Capture the cell that displays the provided text and extract its (x, y) central coordinate. 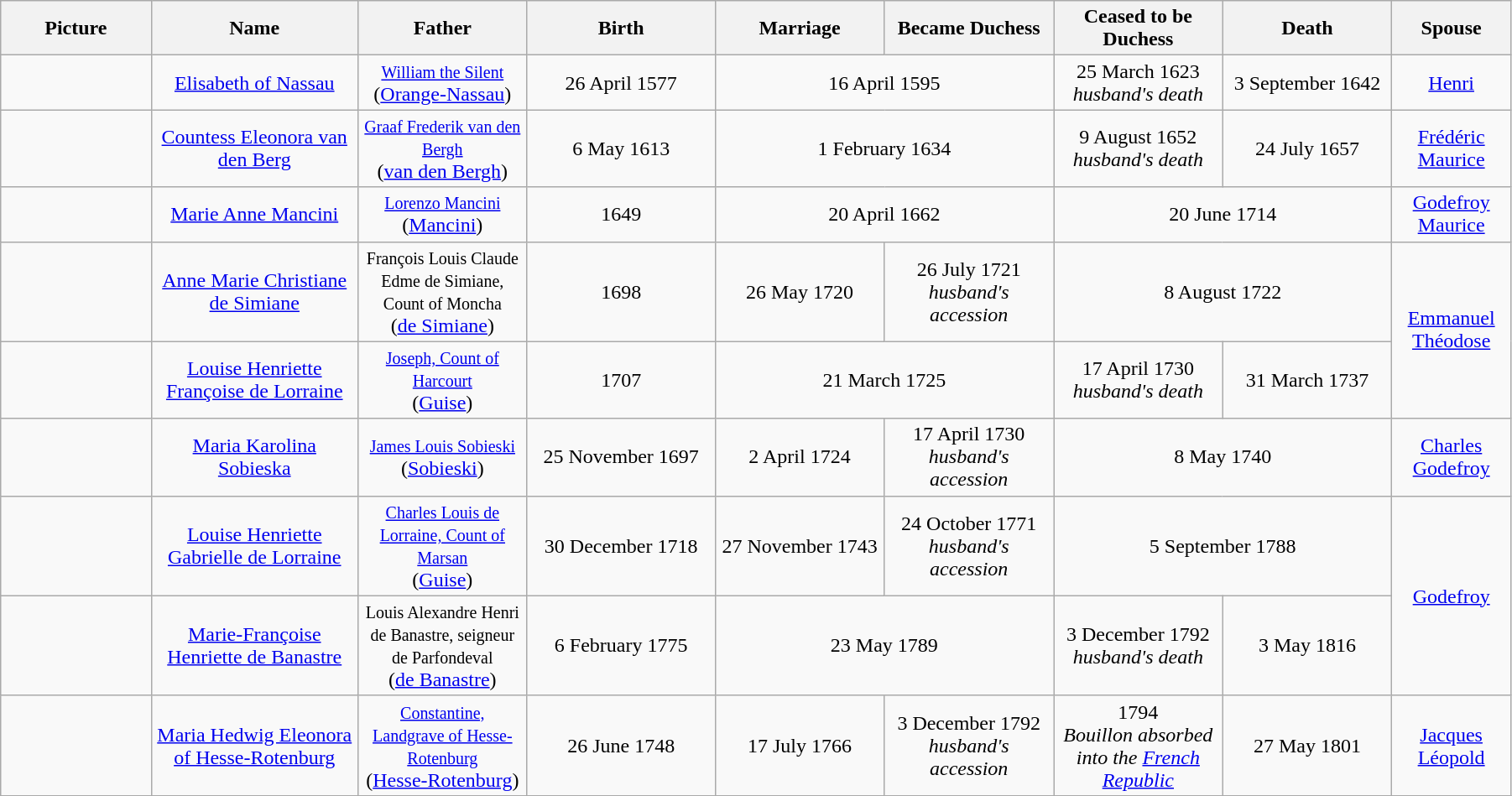
Emmanuel Théodose (1452, 330)
8 August 1722 (1223, 292)
Death (1307, 29)
6 May 1613 (621, 148)
16 April 1595 (884, 82)
24 July 1657 (1307, 148)
Picture (76, 29)
1707 (621, 380)
Godefroy Maurice (1452, 215)
Charles Godefroy (1452, 457)
Ceased to be Duchess (1139, 29)
Godefroy (1452, 596)
Louise Henriette Françoise de Lorraine (254, 380)
Father (442, 29)
Charles Louis de Lorraine, Count of Marsan (Guise) (442, 545)
30 December 1718 (621, 545)
27 November 1743 (800, 545)
23 May 1789 (884, 646)
24 October 1771husband's accession (969, 545)
Maria Hedwig Eleonora of Hesse-Rotenburg (254, 745)
Lorenzo Mancini (Mancini) (442, 215)
1 February 1634 (884, 148)
1649 (621, 215)
17 April 1730husband's death (1139, 380)
Marie Anne Mancini (254, 215)
Louis Alexandre Henri de Banastre, seigneur de Parfondeval (de Banastre) (442, 646)
26 April 1577 (621, 82)
3 December 1792husband's death (1139, 646)
5 September 1788 (1223, 545)
25 March 1623husband's death (1139, 82)
20 June 1714 (1223, 215)
Joseph, Count of Harcourt (Guise) (442, 380)
1794Bouillon absorbed into the French Republic (1139, 745)
Anne Marie Christiane de Simiane (254, 292)
25 November 1697 (621, 457)
Constantine, Landgrave of Hesse-Rotenburg (Hesse-Rotenburg) (442, 745)
3 May 1816 (1307, 646)
31 March 1737 (1307, 380)
Elisabeth of Nassau (254, 82)
François Louis Claude Edme de Simiane, Count of Moncha (de Simiane) (442, 292)
3 December 1792husband's accession (969, 745)
6 February 1775 (621, 646)
20 April 1662 (884, 215)
Jacques Léopold (1452, 745)
Countess Eleonora van den Berg (254, 148)
Maria Karolina Sobieska (254, 457)
26 May 1720 (800, 292)
Louise Henriette Gabrielle de Lorraine (254, 545)
8 May 1740 (1223, 457)
William the Silent (Orange-Nassau) (442, 82)
9 August 1652husband's death (1139, 148)
1698 (621, 292)
26 June 1748 (621, 745)
Birth (621, 29)
27 May 1801 (1307, 745)
Became Duchess (969, 29)
Graaf Frederik van den Bergh(van den Bergh) (442, 148)
26 July 1721husband's accession (969, 292)
21 March 1725 (884, 380)
James Louis Sobieski (Sobieski) (442, 457)
Frédéric Maurice (1452, 148)
Marie-Françoise Henriette de Banastre (254, 646)
17 April 1730husband's accession (969, 457)
3 September 1642 (1307, 82)
Henri (1452, 82)
Name (254, 29)
Marriage (800, 29)
17 July 1766 (800, 745)
Spouse (1452, 29)
2 April 1724 (800, 457)
